Determine the [X, Y] coordinate at the center of the cell enclosing the given text.  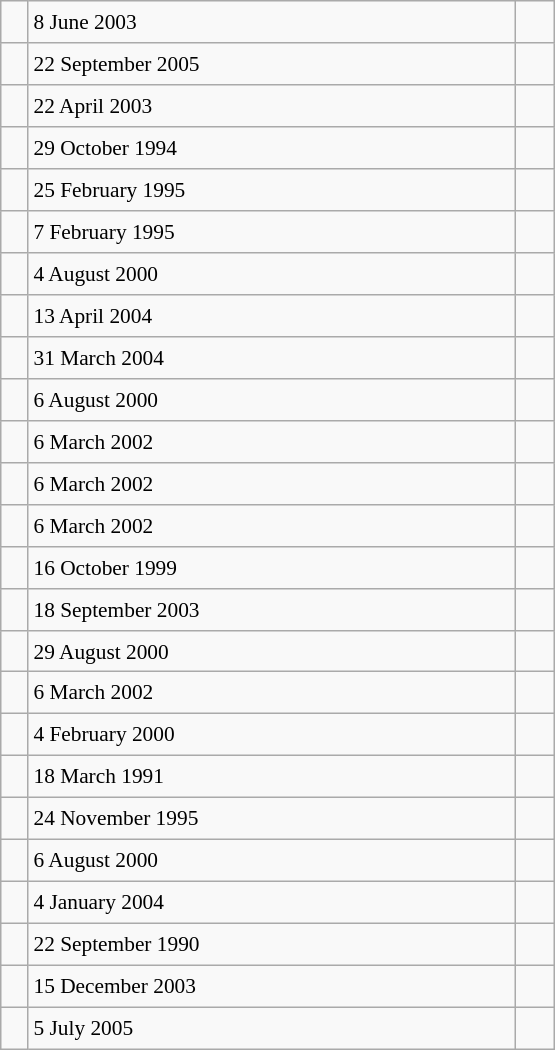
29 August 2000 [272, 651]
8 June 2003 [272, 22]
13 April 2004 [272, 316]
22 April 2003 [272, 106]
22 September 2005 [272, 64]
31 March 2004 [272, 358]
4 February 2000 [272, 735]
7 February 1995 [272, 232]
25 February 1995 [272, 190]
4 January 2004 [272, 903]
24 November 1995 [272, 819]
15 December 2003 [272, 986]
4 August 2000 [272, 274]
22 September 1990 [272, 945]
16 October 1999 [272, 567]
5 July 2005 [272, 1028]
29 October 1994 [272, 148]
18 September 2003 [272, 609]
18 March 1991 [272, 777]
